Find where the given text appears and provide that cell's center as (X, Y) coordinate. 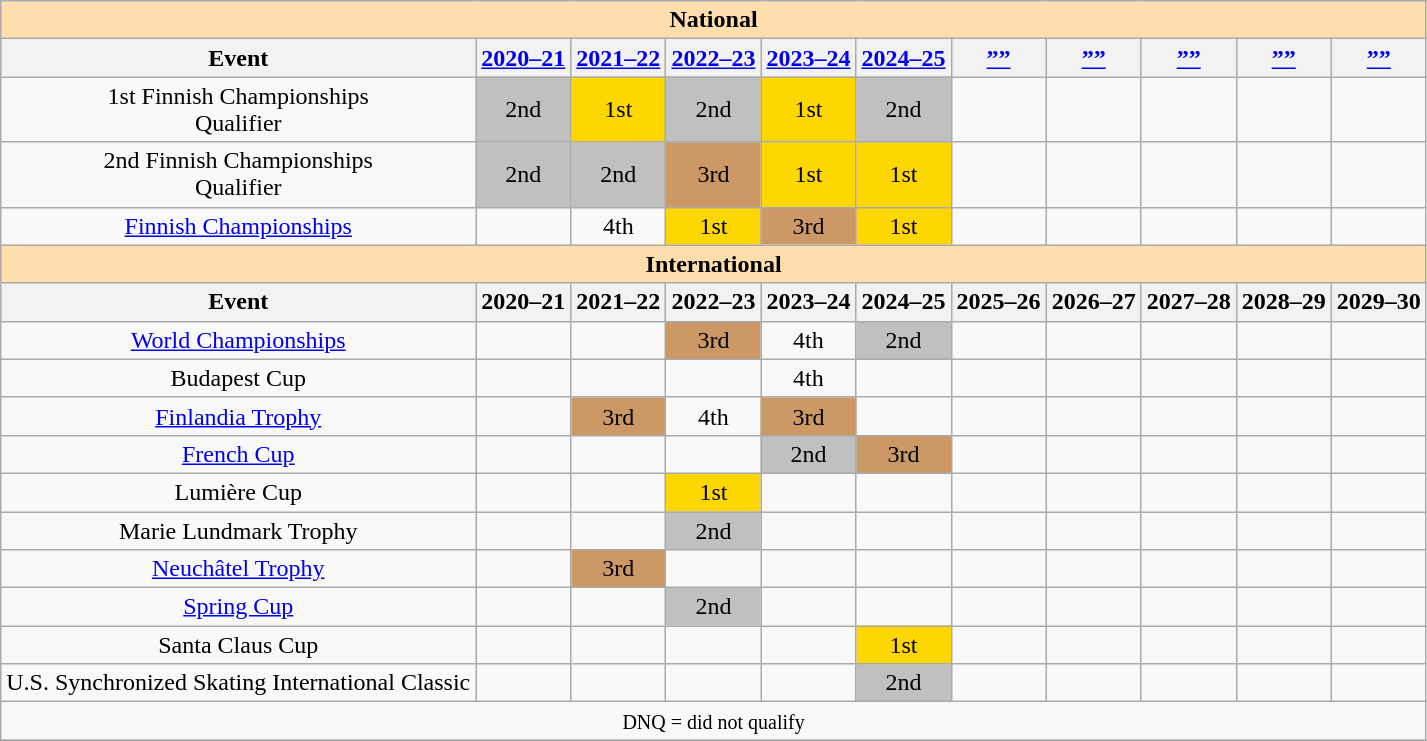
World Championships (238, 340)
International (714, 264)
Finnish Championships (238, 226)
2029–30 (1378, 302)
Finlandia Trophy (238, 416)
National (714, 20)
DNQ = did not qualify (714, 721)
2026–27 (1094, 302)
2027–28 (1188, 302)
2028–29 (1284, 302)
French Cup (238, 454)
Marie Lundmark Trophy (238, 531)
Budapest Cup (238, 378)
2nd Finnish ChampionshipsQualifier (238, 174)
1st Finnish ChampionshipsQualifier (238, 110)
Lumière Cup (238, 492)
Neuchâtel Trophy (238, 569)
U.S. Synchronized Skating International Classic (238, 683)
Santa Claus Cup (238, 645)
Spring Cup (238, 607)
2025–26 (998, 302)
